Capture the cell that displays the provided text and extract its (X, Y) central coordinate. 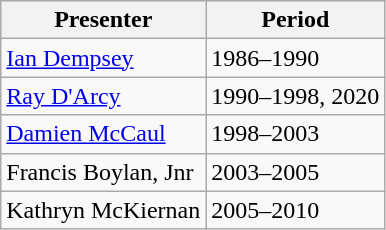
1990–1998, 2020 (296, 96)
Presenter (104, 20)
2005–2010 (296, 210)
Damien McCaul (104, 134)
Ian Dempsey (104, 58)
1998–2003 (296, 134)
2003–2005 (296, 172)
Francis Boylan, Jnr (104, 172)
Period (296, 20)
Ray D'Arcy (104, 96)
Kathryn McKiernan (104, 210)
1986–1990 (296, 58)
